Provide the (X, Y) coordinate of the cell's center where the given text is located.  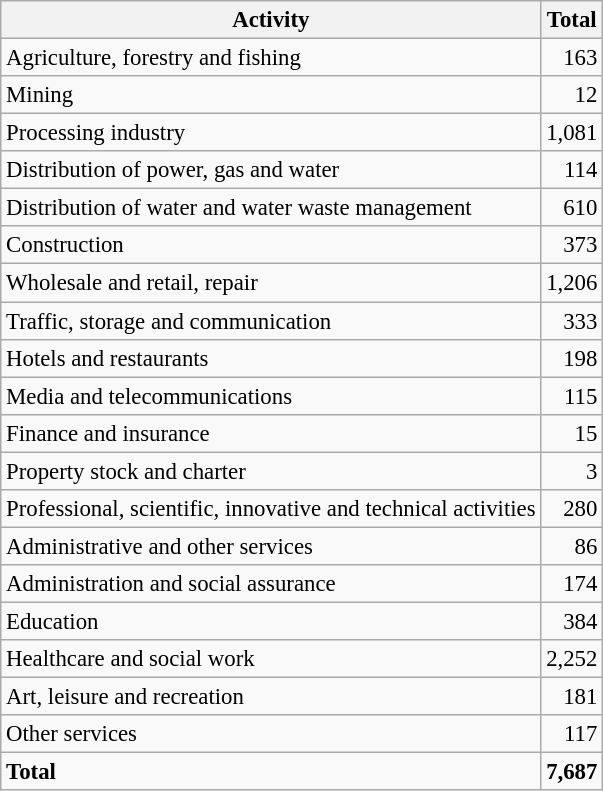
373 (572, 245)
Distribution of water and water waste management (271, 208)
Administrative and other services (271, 546)
384 (572, 621)
Processing industry (271, 133)
198 (572, 358)
Media and telecommunications (271, 396)
Distribution of power, gas and water (271, 170)
Wholesale and retail, repair (271, 283)
333 (572, 321)
Activity (271, 20)
181 (572, 697)
117 (572, 734)
Hotels and restaurants (271, 358)
Finance and insurance (271, 433)
7,687 (572, 772)
174 (572, 584)
86 (572, 546)
Property stock and charter (271, 471)
Administration and social assurance (271, 584)
12 (572, 95)
15 (572, 433)
Education (271, 621)
610 (572, 208)
1,206 (572, 283)
115 (572, 396)
Professional, scientific, innovative and technical activities (271, 509)
Other services (271, 734)
3 (572, 471)
Agriculture, forestry and fishing (271, 58)
Traffic, storage and communication (271, 321)
2,252 (572, 659)
Construction (271, 245)
114 (572, 170)
280 (572, 509)
Mining (271, 95)
1,081 (572, 133)
163 (572, 58)
Art, leisure and recreation (271, 697)
Healthcare and social work (271, 659)
